Determine the (x, y) coordinate at the center of the cell enclosing the given text.  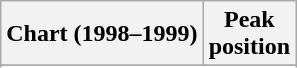
Chart (1998–1999) (102, 34)
Peakposition (249, 34)
